Return the [x, y] coordinate for the center point of the cell that contains the specified text.  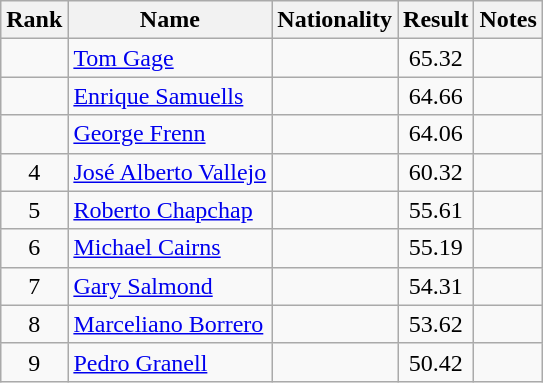
65.32 [436, 58]
Rank [34, 20]
8 [34, 324]
5 [34, 210]
55.19 [436, 248]
Name [170, 20]
Pedro Granell [170, 362]
64.06 [436, 134]
George Frenn [170, 134]
60.32 [436, 172]
6 [34, 248]
Nationality [335, 20]
50.42 [436, 362]
Roberto Chapchap [170, 210]
Gary Salmond [170, 286]
64.66 [436, 96]
Enrique Samuells [170, 96]
Result [436, 20]
Tom Gage [170, 58]
9 [34, 362]
4 [34, 172]
José Alberto Vallejo [170, 172]
Marceliano Borrero [170, 324]
7 [34, 286]
Notes [508, 20]
53.62 [436, 324]
55.61 [436, 210]
54.31 [436, 286]
Michael Cairns [170, 248]
